Output the [x, y] coordinate of the center of the cell containing the given text.  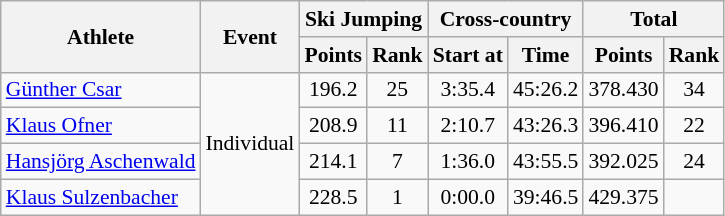
Individual [250, 143]
429.375 [623, 197]
208.9 [333, 126]
Ski Jumping [363, 19]
3:35.4 [468, 90]
Time [546, 55]
25 [398, 90]
Klaus Ofner [101, 126]
392.025 [623, 162]
196.2 [333, 90]
396.410 [623, 126]
Start at [468, 55]
11 [398, 126]
Hansjörg Aschenwald [101, 162]
1:36.0 [468, 162]
Total [654, 19]
34 [694, 90]
2:10.7 [468, 126]
228.5 [333, 197]
214.1 [333, 162]
Klaus Sulzenbacher [101, 197]
43:55.5 [546, 162]
0:00.0 [468, 197]
22 [694, 126]
43:26.3 [546, 126]
7 [398, 162]
1 [398, 197]
378.430 [623, 90]
Cross-country [506, 19]
39:46.5 [546, 197]
24 [694, 162]
Event [250, 36]
Athlete [101, 36]
Günther Csar [101, 90]
45:26.2 [546, 90]
